Return the (x, y) coordinate for the center point of the cell that contains the specified text.  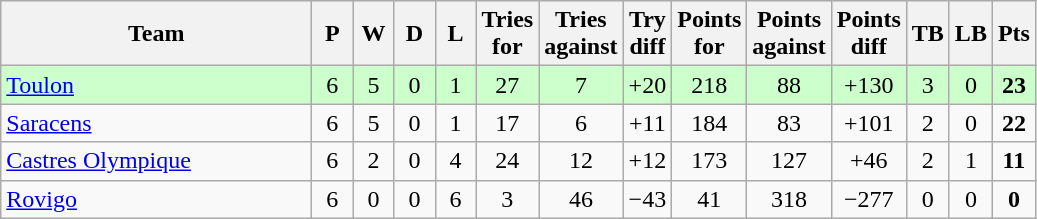
Points against (789, 34)
Points for (710, 34)
83 (789, 123)
+11 (648, 123)
+20 (648, 85)
TB (928, 34)
Rovigo (156, 199)
Try diff (648, 34)
12 (581, 161)
23 (1014, 85)
W (374, 34)
Toulon (156, 85)
11 (1014, 161)
41 (710, 199)
Castres Olympique (156, 161)
+101 (868, 123)
+46 (868, 161)
+12 (648, 161)
46 (581, 199)
LB (970, 34)
D (414, 34)
−277 (868, 199)
Team (156, 34)
Tries against (581, 34)
88 (789, 85)
318 (789, 199)
27 (508, 85)
7 (581, 85)
173 (710, 161)
P (332, 34)
Saracens (156, 123)
184 (710, 123)
L (456, 34)
218 (710, 85)
24 (508, 161)
127 (789, 161)
−43 (648, 199)
+130 (868, 85)
Pts (1014, 34)
Points diff (868, 34)
4 (456, 161)
22 (1014, 123)
17 (508, 123)
Tries for (508, 34)
